Return [X, Y] of the center of cell containing provided text 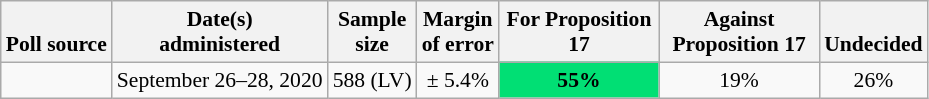
September 26–28, 2020 [220, 80]
± 5.4% [458, 80]
Samplesize [372, 32]
55% [579, 80]
Marginof error [458, 32]
588 (LV) [372, 80]
26% [873, 80]
Undecided [873, 32]
Date(s)administered [220, 32]
For Proposition 17 [579, 32]
Against Proposition 17 [739, 32]
Poll source [56, 32]
19% [739, 80]
